Return the [X, Y] coordinate for the center point of the cell that contains the specified text.  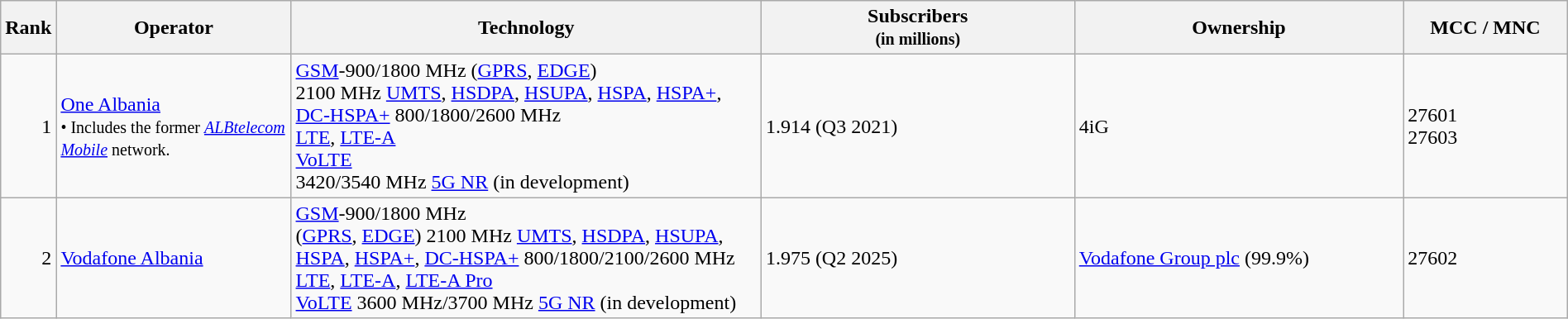
Subscribers(in millions) [918, 28]
2760127603 [1485, 126]
One Albania• Includes the former ALBtelecom Mobile network. [174, 126]
Rank [28, 28]
2 [28, 258]
MCC / MNC [1485, 28]
Operator [174, 28]
Vodafone Albania [174, 258]
Vodafone Group plc (99.9%) [1239, 258]
Ownership [1239, 28]
1.914 (Q3 2021) [918, 126]
27602 [1485, 258]
GSM-900/1800 MHz (GPRS, EDGE)2100 MHz UMTS, HSDPA, HSUPA, HSPA, HSPA+, DC-HSPA+ 800/1800/2600 MHzLTE, LTE-AVoLTE3420/3540 MHz 5G NR (in development) [526, 126]
Technology [526, 28]
1.975 (Q2 2025) [918, 258]
4iG [1239, 126]
1 [28, 126]
